Find where the given text appears and provide that cell's center as (x, y) coordinate. 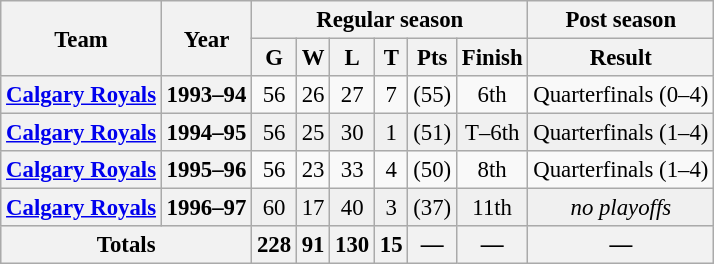
(37) (432, 208)
17 (312, 208)
Quarterfinals (0–4) (621, 95)
11th (492, 208)
25 (312, 133)
33 (352, 170)
Team (82, 38)
Pts (432, 58)
Regular season (390, 20)
T (392, 58)
1993–94 (206, 95)
23 (312, 170)
Result (621, 58)
1 (392, 133)
1994–95 (206, 133)
26 (312, 95)
8th (492, 170)
6th (492, 95)
40 (352, 208)
(55) (432, 95)
W (312, 58)
Finish (492, 58)
15 (392, 245)
7 (392, 95)
91 (312, 245)
no playoffs (621, 208)
130 (352, 245)
228 (274, 245)
Year (206, 38)
60 (274, 208)
4 (392, 170)
Totals (126, 245)
(50) (432, 170)
1996–97 (206, 208)
1995–96 (206, 170)
G (274, 58)
T–6th (492, 133)
L (352, 58)
27 (352, 95)
30 (352, 133)
Post season (621, 20)
3 (392, 208)
(51) (432, 133)
